Scan for the cell matching the given text and deliver its [X, Y] coordinate at center. 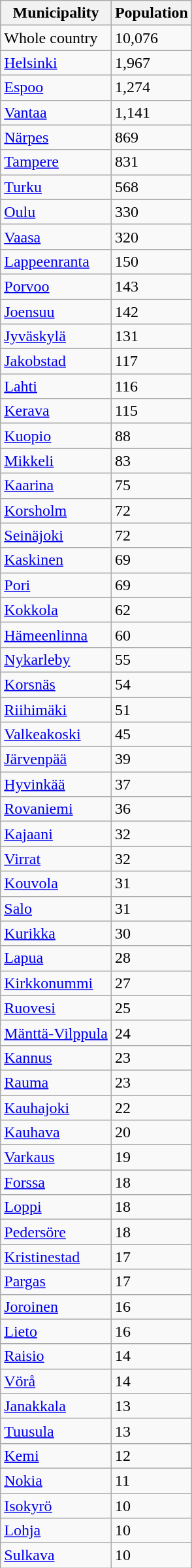
Lohja [56, 1531]
Kerava [56, 411]
Kouvola [56, 884]
Kannus [56, 1058]
Kajaani [56, 834]
Forssa [56, 1182]
36 [152, 809]
Janakkala [56, 1406]
Valkeakoski [56, 735]
Lapua [56, 958]
25 [152, 1008]
Närpes [56, 137]
Kirkkonummi [56, 983]
Seinäjoki [56, 535]
Hämeenlinna [56, 635]
Espoo [56, 88]
55 [152, 659]
116 [152, 386]
27 [152, 983]
Lieto [56, 1331]
Järvenpää [56, 759]
11 [152, 1480]
Ruovesi [56, 1008]
37 [152, 784]
Mänttä-Vilppula [56, 1033]
Pori [56, 585]
1,274 [152, 88]
Rovaniemi [56, 809]
Kristinestad [56, 1257]
869 [152, 137]
Kauhava [56, 1133]
Helsinki [56, 63]
Joroinen [56, 1307]
Pargas [56, 1282]
51 [152, 709]
Jyväskylä [56, 337]
Tampere [56, 162]
83 [152, 461]
142 [152, 312]
Korsnäs [56, 684]
Kuopio [56, 436]
Rauma [56, 1082]
Whole country [56, 38]
831 [152, 162]
Raisio [56, 1356]
30 [152, 933]
Varkaus [56, 1158]
Salo [56, 909]
Hyvinkää [56, 784]
39 [152, 759]
Kaarina [56, 486]
568 [152, 187]
24 [152, 1033]
22 [152, 1108]
Vaasa [56, 237]
Joensuu [56, 312]
Loppi [56, 1207]
45 [152, 735]
12 [152, 1456]
1,141 [152, 112]
19 [152, 1158]
Riihimäki [56, 709]
330 [152, 212]
60 [152, 635]
Turku [56, 187]
320 [152, 237]
Municipality [56, 13]
131 [152, 337]
Korsholm [56, 510]
Jakobstad [56, 361]
Mikkeli [56, 461]
75 [152, 486]
Porvoo [56, 286]
Kokkola [56, 610]
Lappeenranta [56, 261]
Nykarleby [56, 659]
150 [152, 261]
Isokyrö [56, 1505]
Population [152, 13]
20 [152, 1133]
Sulkava [56, 1556]
143 [152, 286]
Tuusula [56, 1431]
Kaskinen [56, 560]
117 [152, 361]
1,967 [152, 63]
Oulu [56, 212]
62 [152, 610]
10,076 [152, 38]
Vantaa [56, 112]
Vörå [56, 1381]
Kemi [56, 1456]
Lahti [56, 386]
Pedersöre [56, 1232]
54 [152, 684]
Nokia [56, 1480]
Kurikka [56, 933]
115 [152, 411]
Kauhajoki [56, 1108]
Virrat [56, 859]
28 [152, 958]
88 [152, 436]
